Determine the (x, y) coordinate at the center of the cell enclosing the given text.  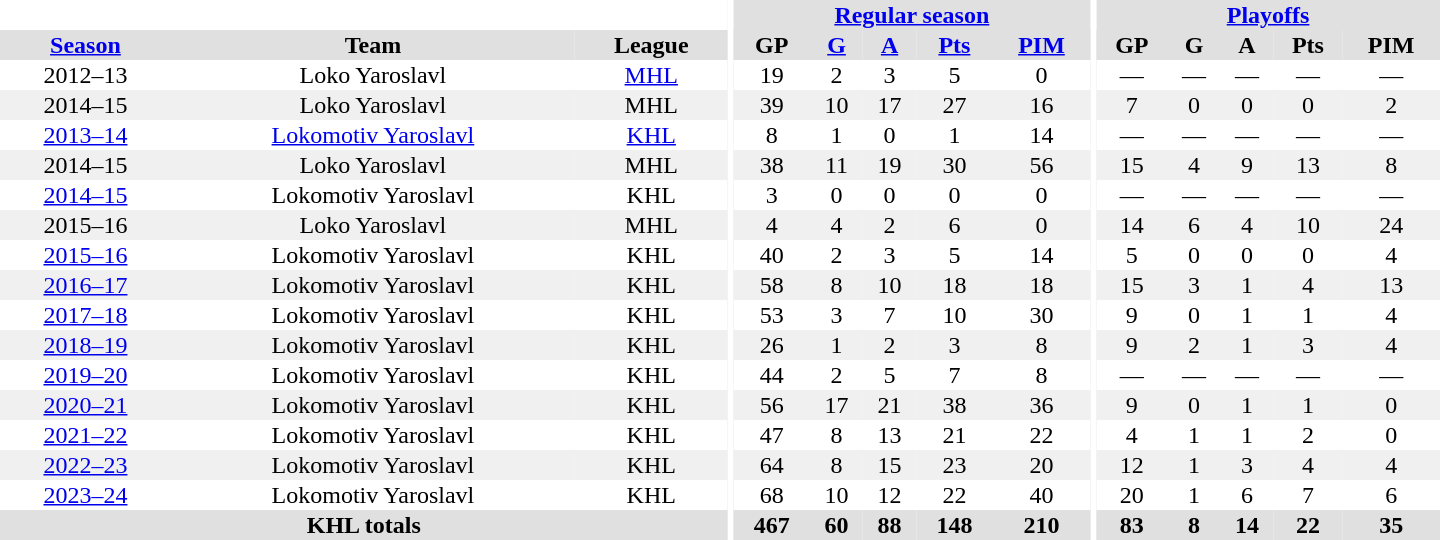
23 (954, 465)
27 (954, 105)
36 (1042, 405)
26 (772, 345)
83 (1132, 525)
210 (1042, 525)
47 (772, 435)
KHL totals (364, 525)
2012–13 (86, 75)
88 (890, 525)
League (652, 45)
2013–14 (86, 135)
2022–23 (86, 465)
Season (86, 45)
2020–21 (86, 405)
44 (772, 375)
68 (772, 495)
Playoffs (1268, 15)
58 (772, 285)
39 (772, 105)
60 (836, 525)
467 (772, 525)
11 (836, 165)
64 (772, 465)
53 (772, 315)
2021–22 (86, 435)
Regular season (912, 15)
2019–20 (86, 375)
Team (373, 45)
24 (1391, 225)
2016–17 (86, 285)
2023–24 (86, 495)
2017–18 (86, 315)
2018–19 (86, 345)
16 (1042, 105)
35 (1391, 525)
148 (954, 525)
